Return the (x, y) coordinate for the center point of the cell that contains the specified text.  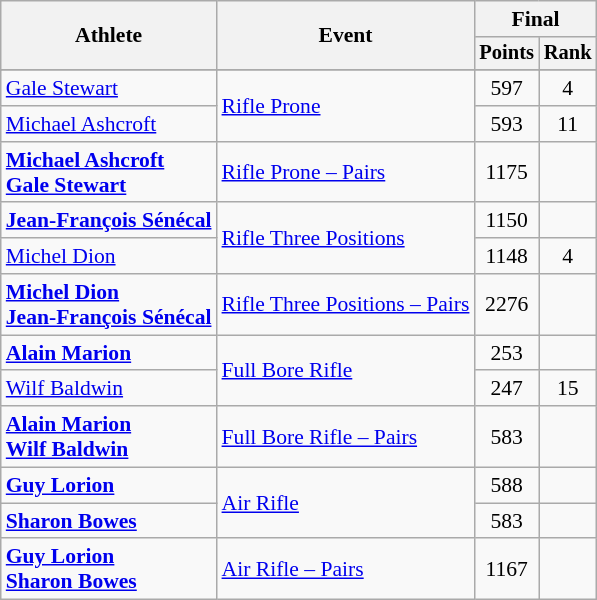
Full Bore Rifle – Pairs (346, 436)
Alain MarionWilf Baldwin (109, 436)
11 (568, 124)
Rifle Prone – Pairs (346, 172)
Michael AshcroftGale Stewart (109, 172)
1167 (506, 570)
1150 (506, 221)
Michel Dion (109, 256)
Air Rifle (346, 504)
Full Bore Rifle (346, 370)
Rank (568, 54)
593 (506, 124)
Event (346, 36)
Rifle Three Positions (346, 238)
Guy Lorion (109, 486)
Athlete (109, 36)
1175 (506, 172)
Rifle Prone (346, 106)
Michael Ashcroft (109, 124)
Air Rifle – Pairs (346, 570)
2276 (506, 304)
Wilf Baldwin (109, 389)
247 (506, 389)
Guy LorionSharon Bowes (109, 570)
Final (535, 19)
597 (506, 88)
1148 (506, 256)
Michel DionJean-François Sénécal (109, 304)
Gale Stewart (109, 88)
Points (506, 54)
Sharon Bowes (109, 521)
Jean-François Sénécal (109, 221)
588 (506, 486)
Alain Marion (109, 353)
253 (506, 353)
Rifle Three Positions – Pairs (346, 304)
15 (568, 389)
